Find where the given text appears and provide that cell's center as (x, y) coordinate. 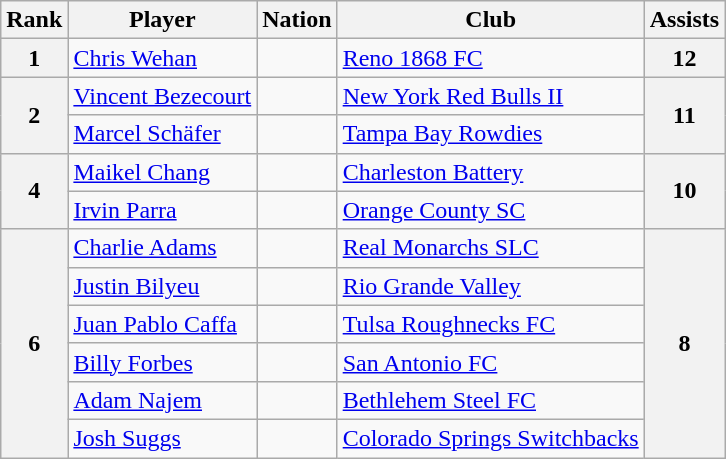
New York Red Bulls II (490, 96)
Chris Wehan (162, 58)
Adam Najem (162, 400)
Charlie Adams (162, 248)
Maikel Chang (162, 172)
Club (490, 20)
Rio Grande Valley (490, 286)
Irvin Parra (162, 210)
10 (684, 191)
6 (34, 343)
Assists (684, 20)
Orange County SC (490, 210)
2 (34, 115)
Tulsa Roughnecks FC (490, 324)
Colorado Springs Switchbacks (490, 438)
Vincent Bezecourt (162, 96)
Bethlehem Steel FC (490, 400)
Player (162, 20)
Nation (297, 20)
Rank (34, 20)
11 (684, 115)
Justin Bilyeu (162, 286)
1 (34, 58)
Real Monarchs SLC (490, 248)
San Antonio FC (490, 362)
Reno 1868 FC (490, 58)
Marcel Schäfer (162, 134)
Juan Pablo Caffa (162, 324)
Josh Suggs (162, 438)
Billy Forbes (162, 362)
12 (684, 58)
8 (684, 343)
Tampa Bay Rowdies (490, 134)
Charleston Battery (490, 172)
4 (34, 191)
